Scan for the cell matching the given text and deliver its (X, Y) coordinate at center. 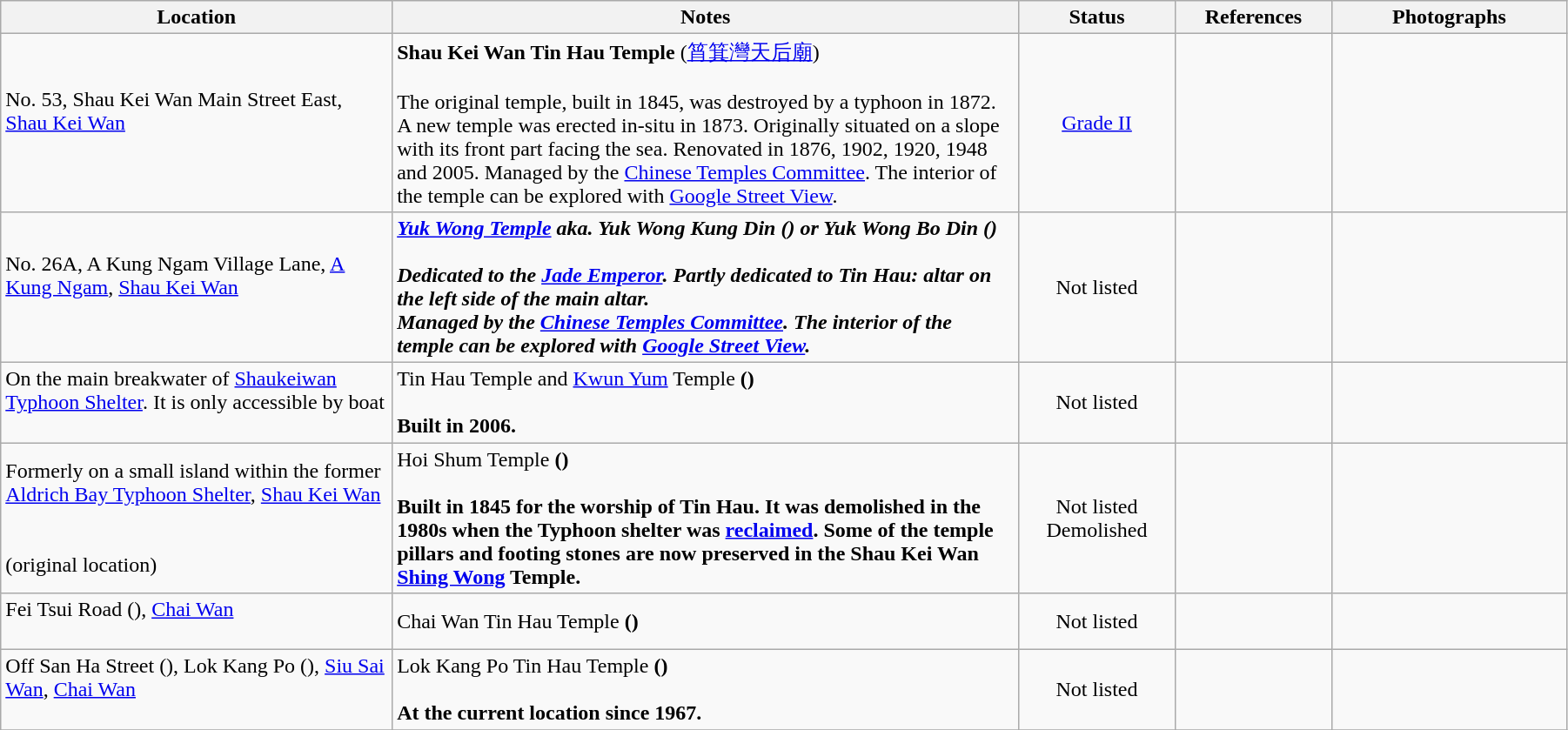
Photographs (1449, 17)
No. 26A, A Kung Ngam Village Lane, A Kung Ngam, Shau Kei Wan (197, 287)
Chai Wan Tin Hau Temple () (706, 621)
Notes (706, 17)
Lok Kang Po Tin Hau Temple ()At the current location since 1967. (706, 690)
Location (197, 17)
Tin Hau Temple and Kwun Yum Temple ()Built in 2006. (706, 402)
Off San Ha Street (), Lok Kang Po (), Siu Sai Wan, Chai Wan (197, 690)
No. 53, Shau Kei Wan Main Street East, Shau Kei Wan (197, 124)
Formerly on a small island within the former Aldrich Bay Typhoon Shelter, Shau Kei Wan(original location) (197, 517)
References (1253, 17)
Not listedDemolished (1097, 517)
On the main breakwater of Shaukeiwan Typhoon Shelter. It is only accessible by boat (197, 402)
Fei Tsui Road (), Chai Wan (197, 621)
Grade II (1097, 124)
Status (1097, 17)
